Detect which cell encompasses the target text, then output its (x, y) center coordinate. 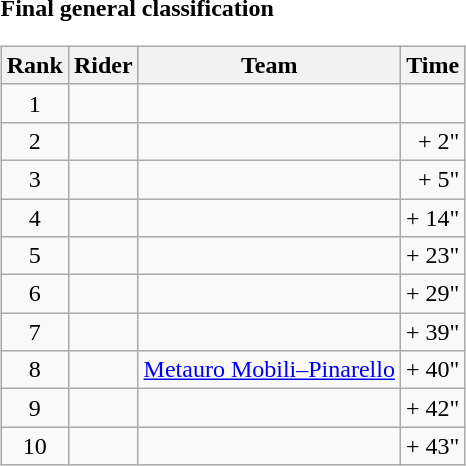
10 (34, 446)
Rank (34, 65)
4 (34, 217)
6 (34, 294)
+ 39" (432, 332)
8 (34, 370)
+ 42" (432, 408)
+ 5" (432, 179)
Time (432, 65)
+ 23" (432, 256)
+ 14" (432, 217)
+ 29" (432, 294)
Metauro Mobili–Pinarello (269, 370)
2 (34, 141)
Rider (103, 65)
9 (34, 408)
+ 40" (432, 370)
3 (34, 179)
+ 2" (432, 141)
7 (34, 332)
5 (34, 256)
1 (34, 103)
Team (269, 65)
+ 43" (432, 446)
